Return [x, y] of the center of cell containing provided text 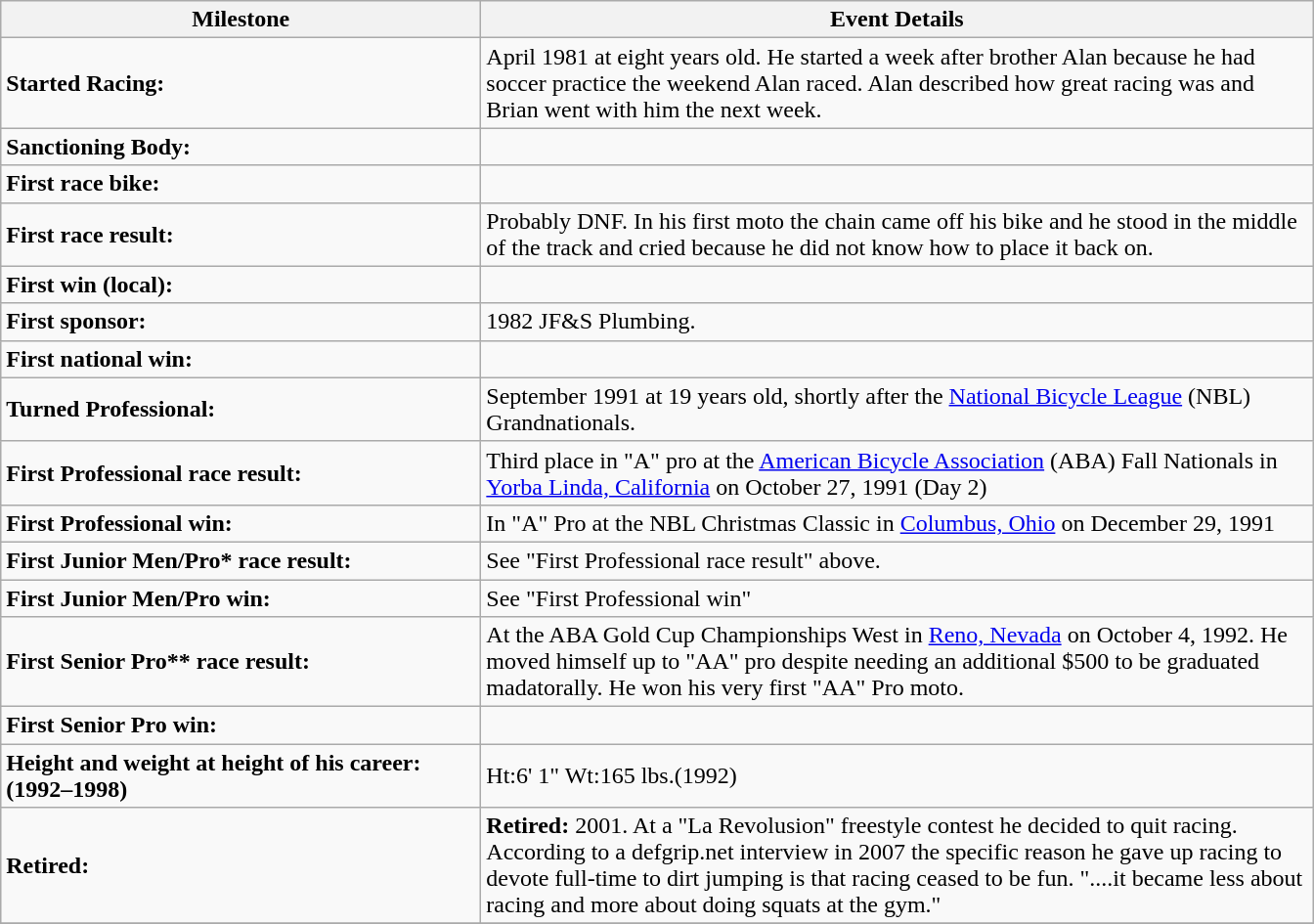
1982 JF&S Plumbing. [898, 322]
September 1991 at 19 years old, shortly after the National Bicycle League (NBL) Grandnationals. [898, 409]
Height and weight at height of his career: (1992–1998) [241, 776]
First Senior Pro win: [241, 726]
First Professional race result: [241, 473]
First win (local): [241, 285]
In "A" Pro at the NBL Christmas Classic in Columbus, Ohio on December 29, 1991 [898, 523]
First Junior Men/Pro* race result: [241, 560]
First Professional win: [241, 523]
First Junior Men/Pro win: [241, 597]
First race bike: [241, 184]
Retired: [241, 866]
First sponsor: [241, 322]
Milestone [241, 20]
Event Details [898, 20]
Turned Professional: [241, 409]
First race result: [241, 235]
Third place in "A" pro at the American Bicycle Association (ABA) Fall Nationals in Yorba Linda, California on October 27, 1991 (Day 2) [898, 473]
See "First Professional race result" above. [898, 560]
First Senior Pro** race result: [241, 662]
Started Racing: [241, 83]
First national win: [241, 359]
Ht:6' 1" Wt:165 lbs.(1992) [898, 776]
See "First Professional win" [898, 597]
Sanctioning Body: [241, 147]
